Output the [x, y] coordinate of the center of the cell containing the given text.  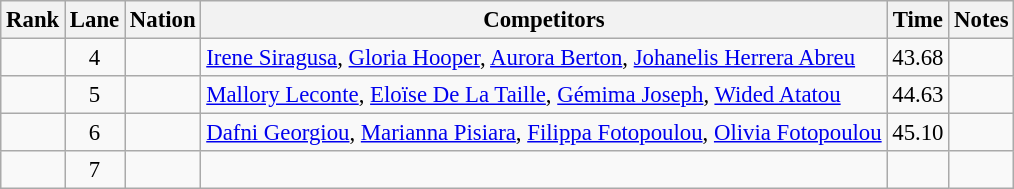
Nation [163, 20]
5 [95, 95]
43.68 [918, 58]
Lane [95, 20]
Irene Siragusa, Gloria Hooper, Aurora Berton, Johanelis Herrera Abreu [544, 58]
Mallory Leconte, Eloïse De La Taille, Gémima Joseph, Wided Atatou [544, 95]
6 [95, 133]
Notes [982, 20]
Competitors [544, 20]
7 [95, 170]
44.63 [918, 95]
4 [95, 58]
Rank [33, 20]
45.10 [918, 133]
Time [918, 20]
Dafni Georgiou, Marianna Pisiara, Filippa Fotopoulou, Olivia Fotopoulou [544, 133]
